Provide the [x, y] coordinate of the cell's center where the given text is located.  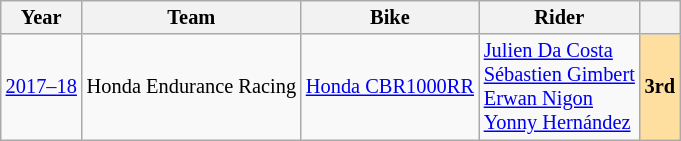
Bike [390, 17]
Honda CBR1000RR [390, 87]
Team [192, 17]
3rd [660, 87]
Julien Da Costa Sébastien Gimbert Erwan Nigon Yonny Hernández [560, 87]
Year [42, 17]
Rider [560, 17]
2017–18 [42, 87]
Honda Endurance Racing [192, 87]
